Determine the (X, Y) coordinate at the center of the cell enclosing the given text.  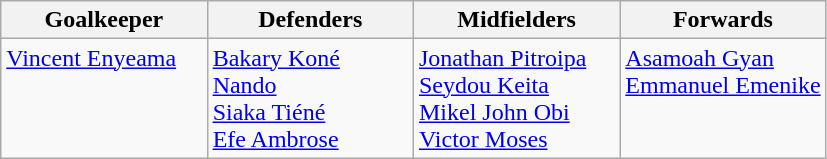
Goalkeeper (104, 20)
Asamoah Gyan Emmanuel Emenike (723, 98)
Midfielders (516, 20)
Bakary Koné Nando Siaka Tiéné Efe Ambrose (310, 98)
Vincent Enyeama (104, 98)
Defenders (310, 20)
Forwards (723, 20)
Jonathan Pitroipa Seydou Keita Mikel John Obi Victor Moses (516, 98)
